Find where the given text appears and provide that cell's center as (x, y) coordinate. 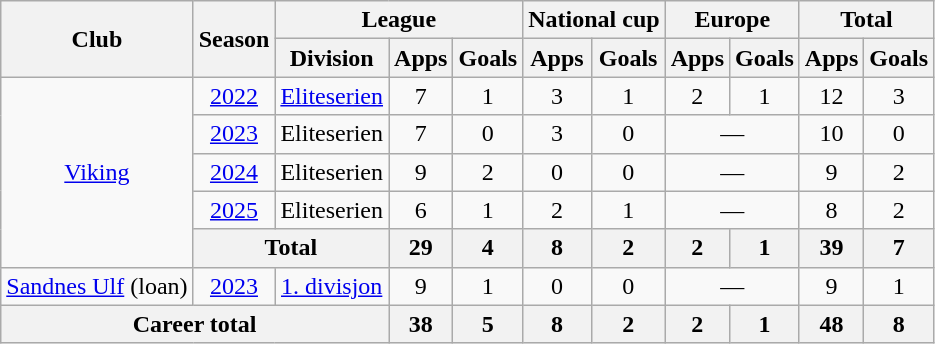
6 (421, 210)
4 (488, 248)
Division (332, 58)
Club (97, 39)
Sandnes Ulf (loan) (97, 286)
48 (831, 324)
29 (421, 248)
Europe (732, 20)
2024 (234, 172)
5 (488, 324)
39 (831, 248)
Season (234, 39)
National cup (594, 20)
Career total (195, 324)
Viking (97, 172)
10 (831, 134)
League (399, 20)
2022 (234, 96)
38 (421, 324)
2025 (234, 210)
1. divisjon (332, 286)
12 (831, 96)
